Pinpoint the cell where the given text exists, returning its (x, y) midpoint coordinate. 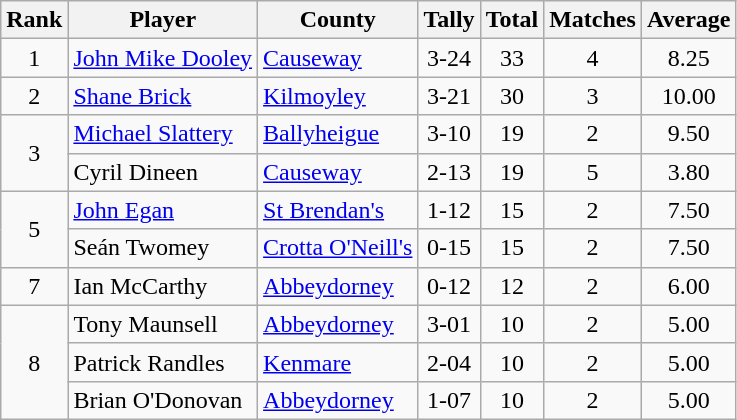
3-10 (449, 134)
1 (34, 58)
6.00 (688, 286)
Player (163, 20)
Average (688, 20)
1-12 (449, 210)
John Mike Dooley (163, 58)
2-13 (449, 172)
Patrick Randles (163, 362)
1-07 (449, 400)
7 (34, 286)
Seán Twomey (163, 248)
Shane Brick (163, 96)
3.80 (688, 172)
John Egan (163, 210)
8 (34, 362)
Kilmoyley (338, 96)
3-24 (449, 58)
Brian O'Donovan (163, 400)
Tony Maunsell (163, 324)
12 (512, 286)
Ian McCarthy (163, 286)
0-12 (449, 286)
30 (512, 96)
St Brendan's (338, 210)
Total (512, 20)
3-01 (449, 324)
0-15 (449, 248)
4 (593, 58)
10.00 (688, 96)
Rank (34, 20)
Cyril Dineen (163, 172)
Kenmare (338, 362)
8.25 (688, 58)
33 (512, 58)
9.50 (688, 134)
3-21 (449, 96)
Ballyheigue (338, 134)
County (338, 20)
2-04 (449, 362)
Matches (593, 20)
Crotta O'Neill's (338, 248)
Tally (449, 20)
Michael Slattery (163, 134)
